From the cell containing the given text, extract its center point as [X, Y] coordinate. 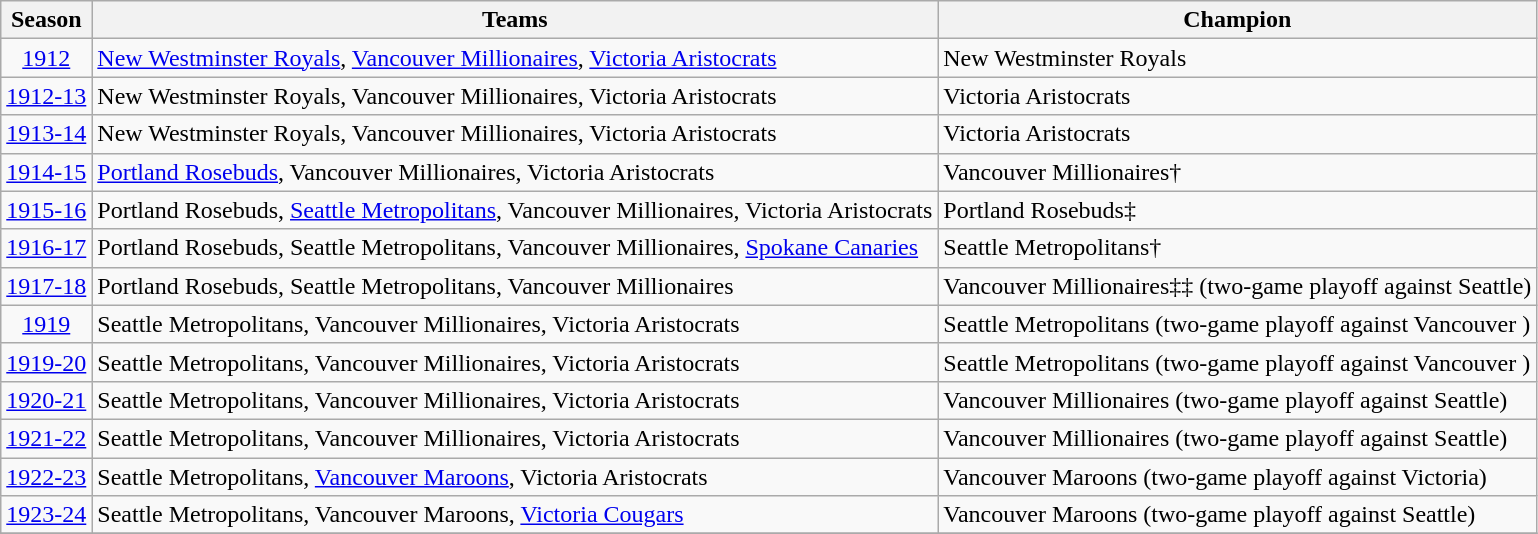
New Westminster Royals [1238, 58]
1922-23 [46, 477]
1923-24 [46, 515]
Season [46, 20]
1919-20 [46, 362]
1920-21 [46, 400]
Portland Rosebuds, Seattle Metropolitans, Vancouver Millionaires, Spokane Canaries [515, 248]
1917-18 [46, 286]
Portland Rosebuds, Vancouver Millionaires, Victoria Aristocrats [515, 172]
Champion [1238, 20]
1921-22 [46, 438]
1912-13 [46, 96]
1913-14 [46, 134]
Teams [515, 20]
1919 [46, 324]
Seattle Metropolitans, Vancouver Maroons, Victoria Aristocrats [515, 477]
Portland Rosebuds, Seattle Metropolitans, Vancouver Millionaires, Victoria Aristocrats [515, 210]
Seattle Metropolitans† [1238, 248]
1912 [46, 58]
Vancouver Maroons (two-game playoff against Victoria) [1238, 477]
1916-17 [46, 248]
Portland Rosebuds‡ [1238, 210]
Portland Rosebuds, Seattle Metropolitans, Vancouver Millionaires [515, 286]
Seattle Metropolitans, Vancouver Maroons, Victoria Cougars [515, 515]
1915-16 [46, 210]
Vancouver Millionaires† [1238, 172]
Vancouver Millionaires‡‡ (two-game playoff against Seattle) [1238, 286]
Vancouver Maroons (two-game playoff against Seattle) [1238, 515]
1914-15 [46, 172]
